Return the [X, Y] coordinate for the center point of the cell that contains the specified text.  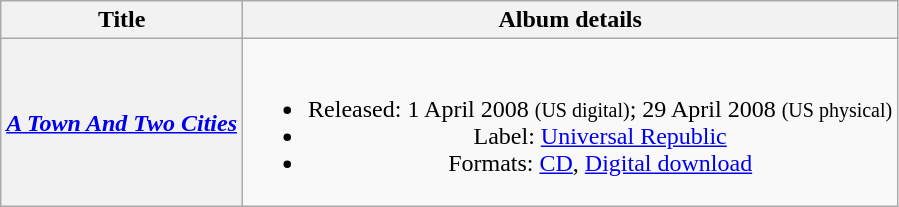
Title [122, 20]
A Town And Two Cities [122, 122]
Released: 1 April 2008 (US digital); 29 April 2008 (US physical)Label: Universal RepublicFormats: CD, Digital download [570, 122]
Album details [570, 20]
